Provide the (X, Y) coordinate of the cell's center where the given text is located.  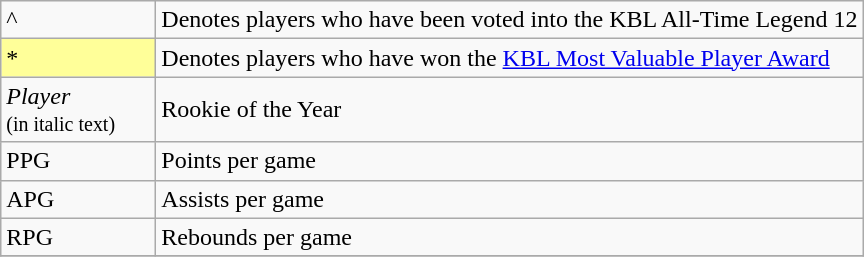
APG (78, 199)
Points per game (510, 161)
Denotes players who have been voted into the KBL All-Time Legend 12 (510, 20)
Player(in italic text) (78, 110)
Assists per game (510, 199)
Rebounds per game (510, 237)
RPG (78, 237)
PPG (78, 161)
Rookie of the Year (510, 110)
^ (78, 20)
* (78, 58)
Denotes players who have won the KBL Most Valuable Player Award (510, 58)
